Output the (X, Y) coordinate of the center of the cell containing the given text.  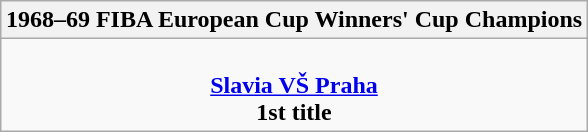
1968–69 FIBA European Cup Winners' Cup Champions (294, 20)
Slavia VŠ Praha 1st title (294, 85)
